Return the [X, Y] coordinate for the center point of the cell that contains the specified text.  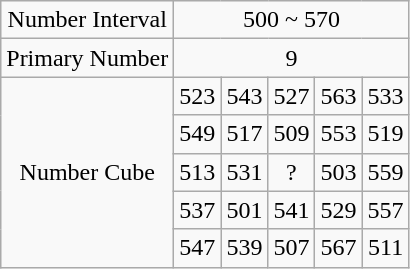
553 [338, 134]
531 [244, 172]
519 [386, 134]
Number Interval [88, 20]
? [292, 172]
543 [244, 96]
503 [338, 172]
511 [386, 248]
539 [244, 248]
563 [338, 96]
513 [198, 172]
527 [292, 96]
Number Cube [88, 172]
537 [198, 210]
557 [386, 210]
549 [198, 134]
559 [386, 172]
541 [292, 210]
507 [292, 248]
500 ~ 570 [292, 20]
533 [386, 96]
Primary Number [88, 58]
509 [292, 134]
529 [338, 210]
501 [244, 210]
567 [338, 248]
523 [198, 96]
547 [198, 248]
517 [244, 134]
9 [292, 58]
